For the text-containing cell, return its midpoint in (x, y) coordinate format. 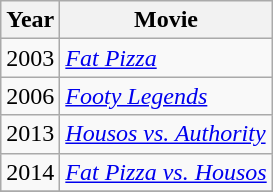
2013 (30, 134)
2003 (30, 58)
2006 (30, 96)
Year (30, 20)
Footy Legends (166, 96)
Fat Pizza (166, 58)
Housos vs. Authority (166, 134)
Movie (166, 20)
2014 (30, 172)
Fat Pizza vs. Housos (166, 172)
